Scan for the cell matching the given text and deliver its [x, y] coordinate at center. 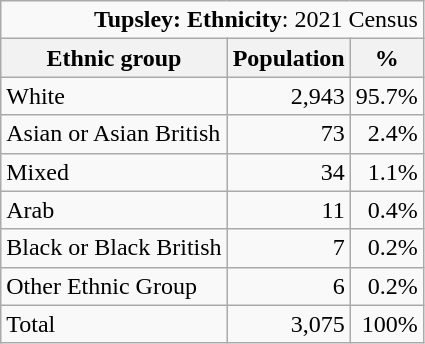
Asian or Asian British [114, 134]
100% [386, 324]
Black or Black British [114, 248]
Ethnic group [114, 58]
6 [288, 286]
Tupsley: Ethnicity: 2021 Census [212, 20]
Other Ethnic Group [114, 286]
0.4% [386, 210]
White [114, 96]
73 [288, 134]
1.1% [386, 172]
Population [288, 58]
3,075 [288, 324]
95.7% [386, 96]
% [386, 58]
2.4% [386, 134]
Arab [114, 210]
34 [288, 172]
7 [288, 248]
11 [288, 210]
Total [114, 324]
2,943 [288, 96]
Mixed [114, 172]
